Detect which cell encompasses the target text, then output its [x, y] center coordinate. 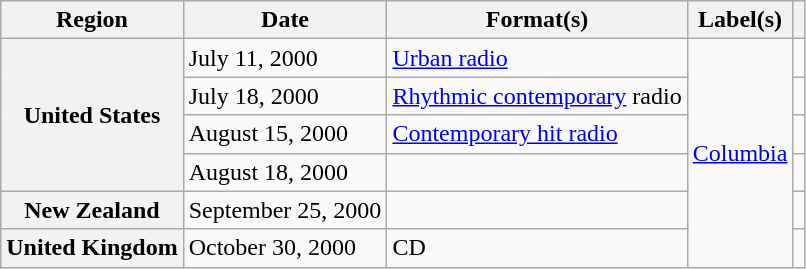
Urban radio [537, 58]
September 25, 2000 [285, 210]
CD [537, 248]
Date [285, 20]
August 15, 2000 [285, 134]
Contemporary hit radio [537, 134]
Label(s) [740, 20]
August 18, 2000 [285, 172]
Region [92, 20]
Rhythmic contemporary radio [537, 96]
July 11, 2000 [285, 58]
October 30, 2000 [285, 248]
United States [92, 115]
Format(s) [537, 20]
July 18, 2000 [285, 96]
Columbia [740, 153]
New Zealand [92, 210]
United Kingdom [92, 248]
